Provide the (x, y) coordinate of the cell's center where the given text is located.  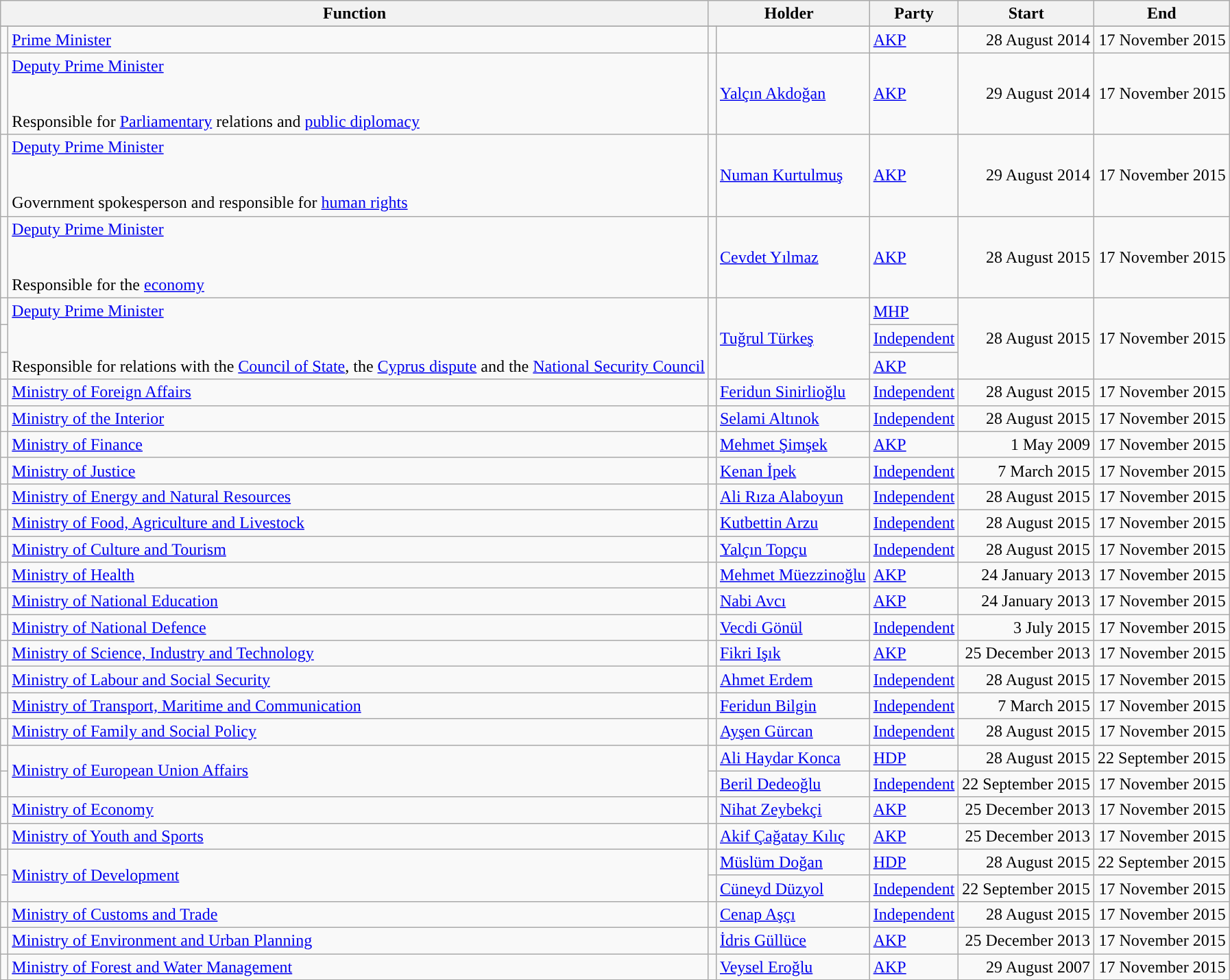
Tuğrul Türkeş (793, 339)
Akif Çağatay Kılıç (793, 836)
Selami Altınok (793, 418)
Kutbettin Arzu (793, 523)
Ministry of Development (359, 875)
Yalçın Akdoğan (793, 93)
Ministry of National Education (359, 601)
Feridun Sinirlioğlu (793, 392)
Ali Rıza Alaboyun (793, 497)
Mehmet Müezzinoğlu (793, 575)
Function (355, 14)
Cevdet Yılmaz (793, 256)
28 August 2014 (1026, 40)
Müslüm Doğan (793, 862)
Ali Haydar Konca (793, 758)
Ministry of Culture and Tourism (359, 549)
Ministry of Food, Agriculture and Livestock (359, 523)
29 August 2007 (1026, 966)
Prime Minister (359, 40)
Deputy Prime MinisterResponsible for Parliamentary relations and public diplomacy (359, 93)
Veysel Eroğlu (793, 966)
Numan Kurtulmuş (793, 176)
Kenan İpek (793, 470)
Ministry of Labour and Social Security (359, 680)
3 July 2015 (1026, 628)
Ministry of Environment and Urban Planning (359, 940)
Cüneyd Düzyol (793, 888)
Ahmet Erdem (793, 680)
Ministry of Customs and Trade (359, 914)
1 May 2009 (1026, 444)
Ministry of Health (359, 575)
Holder (788, 14)
Ministry of European Union Affairs (359, 771)
Deputy Prime MinisterResponsible for relations with the Council of State, the Cyprus dispute and the National Security Council (359, 339)
Ministry of Finance (359, 444)
Ministry of Economy (359, 810)
Nihat Zeybekçi (793, 810)
Deputy Prime MinisterGovernment spokesperson and responsible for human rights (359, 176)
İdris Güllüce (793, 940)
Ministry of National Defence (359, 628)
Yalçın Topçu (793, 549)
Party (914, 14)
Beril Dedeoğlu (793, 784)
Ministry of Science, Industry and Technology (359, 654)
Cenap Aşçı (793, 914)
Ministry of Transport, Maritime and Communication (359, 706)
Deputy Prime MinisterResponsible for the economy (359, 256)
Ministry of Justice (359, 470)
Ministry of Forest and Water Management (359, 966)
Start (1026, 14)
Mehmet Şimşek (793, 444)
Ayşen Gürcan (793, 732)
Fikri Işık (793, 654)
Ministry of Foreign Affairs (359, 392)
Ministry of Family and Social Policy (359, 732)
Vecdi Gönül (793, 628)
Feridun Bilgin (793, 706)
Ministry of Energy and Natural Resources (359, 497)
MHP (914, 311)
Nabi Avcı (793, 601)
End (1162, 14)
Ministry of the Interior (359, 418)
Ministry of Youth and Sports (359, 836)
